Return [x, y] of the center of cell containing provided text 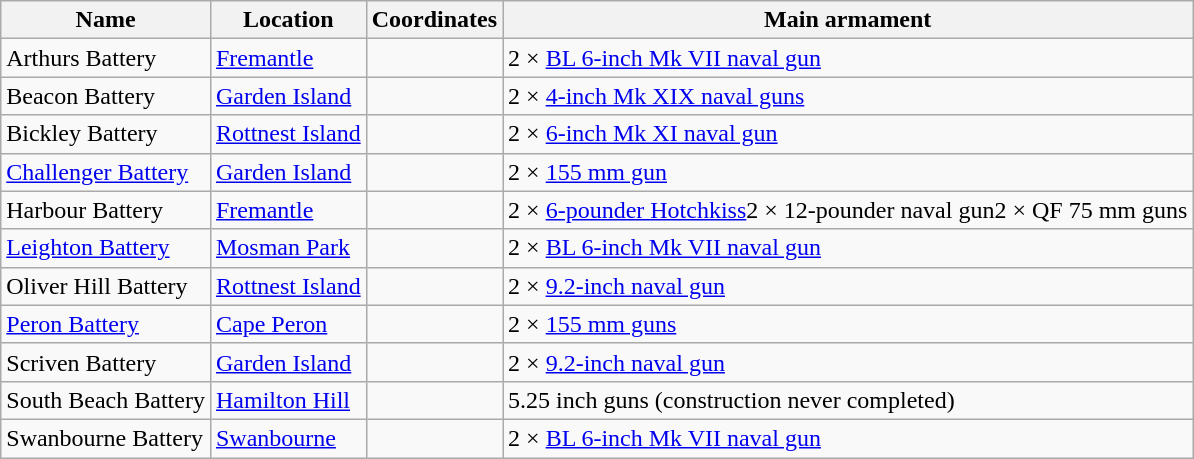
Oliver Hill Battery [106, 286]
5.25 inch guns (construction never completed) [848, 400]
Location [288, 20]
2 × 4-inch Mk XIX naval guns [848, 96]
Name [106, 20]
Leighton Battery [106, 248]
2 × 6-inch Mk XI naval gun [848, 134]
Harbour Battery [106, 210]
Arthurs Battery [106, 58]
2 × 155 mm guns [848, 324]
2 × 6-pounder Hotchkiss2 × 12-pounder naval gun2 × QF 75 mm guns [848, 210]
South Beach Battery [106, 400]
Coordinates [434, 20]
2 × 155 mm gun [848, 172]
Beacon Battery [106, 96]
Peron Battery [106, 324]
Swanbourne [288, 438]
Swanbourne Battery [106, 438]
Main armament [848, 20]
Mosman Park [288, 248]
Scriven Battery [106, 362]
Bickley Battery [106, 134]
Hamilton Hill [288, 400]
Cape Peron [288, 324]
Challenger Battery [106, 172]
